Search for the cell housing the specified text and yield its [X, Y] center coordinate. 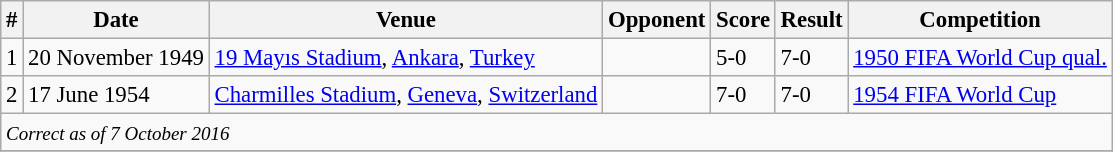
Opponent [657, 20]
1 [12, 58]
5-0 [744, 58]
Competition [980, 20]
1950 FIFA World Cup qual. [980, 58]
1954 FIFA World Cup [980, 95]
Score [744, 20]
# [12, 20]
Correct as of 7 October 2016 [556, 133]
Charmilles Stadium, Geneva, Switzerland [406, 95]
Result [812, 20]
20 November 1949 [116, 58]
17 June 1954 [116, 95]
Date [116, 20]
Venue [406, 20]
19 Mayıs Stadium, Ankara, Turkey [406, 58]
2 [12, 95]
